From the cell containing the given text, extract its center point as [X, Y] coordinate. 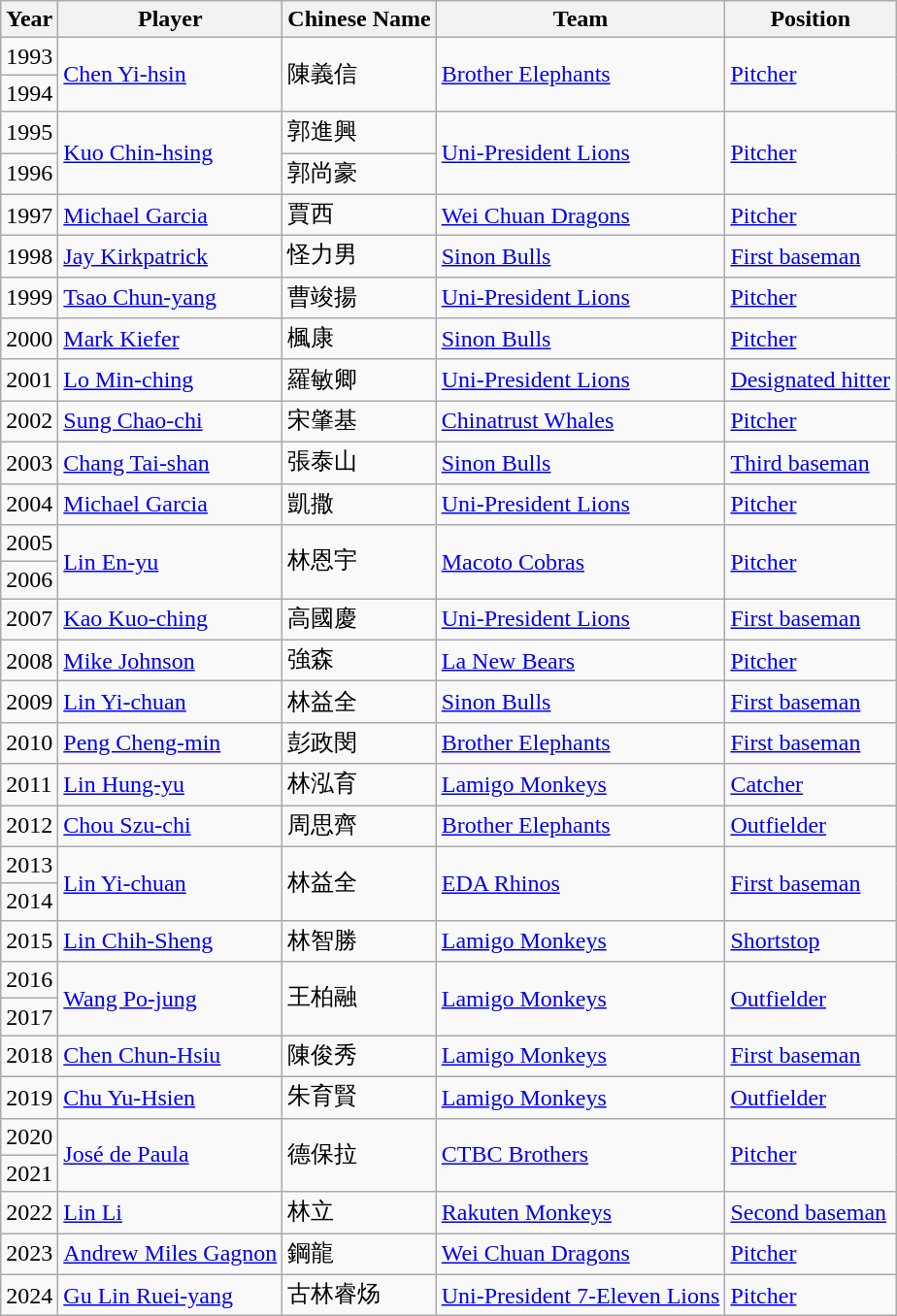
Chinese Name [359, 19]
朱育賢 [359, 1097]
賈西 [359, 215]
Position [811, 19]
1998 [29, 256]
Chen Yi-hsin [171, 75]
曹竣揚 [359, 297]
Chang Tai-shan [171, 462]
Lo Min-ching [171, 380]
1997 [29, 215]
Andrew Miles Gagnon [171, 1254]
Mark Kiefer [171, 340]
1993 [29, 56]
2005 [29, 543]
Year [29, 19]
2004 [29, 505]
Third baseman [811, 462]
Lin Chih-Sheng [171, 941]
2003 [29, 462]
Chou Szu-chi [171, 827]
高國慶 [359, 619]
2022 [29, 1213]
1999 [29, 297]
2019 [29, 1097]
2014 [29, 902]
羅敏卿 [359, 380]
Chen Chun-Hsiu [171, 1056]
Peng Cheng-min [171, 743]
CTBC Brothers [581, 1155]
2007 [29, 619]
楓康 [359, 340]
José de Paula [171, 1155]
Team [581, 19]
2023 [29, 1254]
陳俊秀 [359, 1056]
2010 [29, 743]
Second baseman [811, 1213]
2001 [29, 380]
Chu Yu-Hsien [171, 1097]
郭進興 [359, 132]
2008 [29, 660]
1994 [29, 93]
Chinatrust Whales [581, 421]
Rakuten Monkeys [581, 1213]
1995 [29, 132]
2012 [29, 827]
王柏融 [359, 999]
1996 [29, 175]
凱撒 [359, 505]
Player [171, 19]
Kuo Chin-hsing [171, 153]
宋肇基 [359, 421]
2015 [29, 941]
張泰山 [359, 462]
Tsao Chun-yang [171, 297]
Gu Lin Ruei-yang [171, 1295]
Mike Johnson [171, 660]
2013 [29, 865]
2000 [29, 340]
Uni-President 7-Eleven Lions [581, 1295]
古林睿炀 [359, 1295]
Lin En-yu [171, 562]
Lin Hung-yu [171, 784]
Designated hitter [811, 380]
Shortstop [811, 941]
2006 [29, 580]
林智勝 [359, 941]
怪力男 [359, 256]
Catcher [811, 784]
陳義信 [359, 75]
2021 [29, 1173]
林泓育 [359, 784]
Wang Po-jung [171, 999]
林恩宇 [359, 562]
強森 [359, 660]
Kao Kuo-ching [171, 619]
2017 [29, 1017]
周思齊 [359, 827]
彭政閔 [359, 743]
La New Bears [581, 660]
2002 [29, 421]
Jay Kirkpatrick [171, 256]
2016 [29, 980]
2009 [29, 703]
Lin Li [171, 1213]
2024 [29, 1295]
鋼龍 [359, 1254]
德保拉 [359, 1155]
2011 [29, 784]
Sung Chao-chi [171, 421]
Macoto Cobras [581, 562]
林立 [359, 1213]
EDA Rhinos [581, 883]
2020 [29, 1136]
2018 [29, 1056]
郭尚豪 [359, 175]
